Locate the cell with the specified text and output its (X, Y) center coordinate. 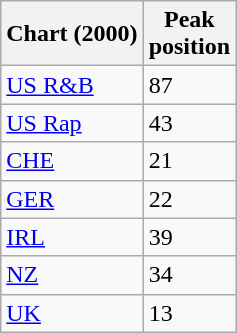
GER (72, 199)
CHE (72, 161)
US Rap (72, 123)
Chart (2000) (72, 34)
NZ (72, 275)
IRL (72, 237)
21 (189, 161)
Peakposition (189, 34)
43 (189, 123)
13 (189, 313)
39 (189, 237)
US R&B (72, 85)
UK (72, 313)
87 (189, 85)
22 (189, 199)
34 (189, 275)
